Pinpoint the cell where the given text exists, returning its (X, Y) midpoint coordinate. 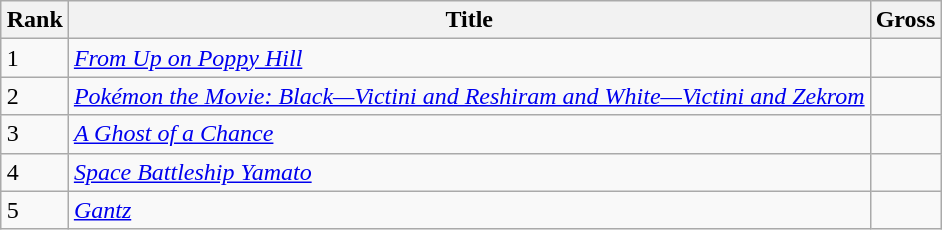
Space Battleship Yamato (469, 172)
5 (34, 210)
Rank (34, 20)
A Ghost of a Chance (469, 134)
Gross (906, 20)
2 (34, 96)
Title (469, 20)
3 (34, 134)
Pokémon the Movie: Black—Victini and Reshiram and White—Victini and Zekrom (469, 96)
From Up on Poppy Hill (469, 58)
1 (34, 58)
Gantz (469, 210)
4 (34, 172)
